Extract the [x, y] coordinate from the center of the cell holding the provided text.  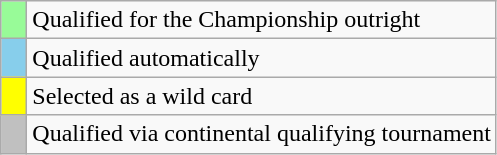
Selected as a wild card [262, 96]
Qualified via continental qualifying tournament [262, 134]
Qualified automatically [262, 58]
Qualified for the Championship outright [262, 20]
